Determine the (X, Y) coordinate at the center of the cell enclosing the given text.  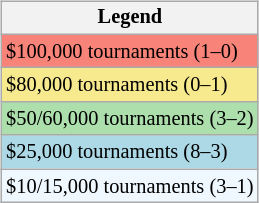
$10/15,000 tournaments (3–1) (130, 186)
$25,000 tournaments (8–3) (130, 152)
$100,000 tournaments (1–0) (130, 51)
Legend (130, 18)
$80,000 tournaments (0–1) (130, 85)
$50/60,000 tournaments (3–2) (130, 119)
